Pinpoint the cell where the given text exists, returning its (X, Y) midpoint coordinate. 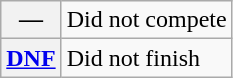
Did not finish (146, 58)
Did not compete (146, 20)
DNF (31, 58)
— (31, 20)
